Search for the cell housing the specified text and yield its (X, Y) center coordinate. 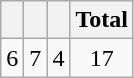
4 (58, 58)
7 (36, 58)
17 (102, 58)
Total (102, 20)
6 (12, 58)
